Capture the cell that displays the provided text and extract its [X, Y] central coordinate. 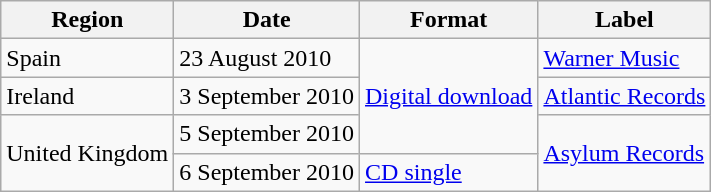
3 September 2010 [267, 96]
Warner Music [624, 58]
Region [88, 20]
5 September 2010 [267, 134]
23 August 2010 [267, 58]
Atlantic Records [624, 96]
Format [449, 20]
Ireland [88, 96]
United Kingdom [88, 153]
Label [624, 20]
Date [267, 20]
CD single [449, 172]
Spain [88, 58]
Asylum Records [624, 153]
6 September 2010 [267, 172]
Digital download [449, 96]
